Output the [X, Y] coordinate of the center of the cell containing the given text.  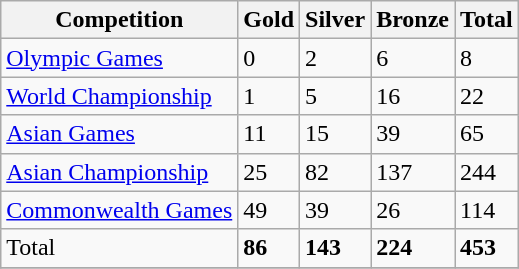
224 [413, 248]
453 [487, 248]
Commonwealth Games [120, 210]
26 [413, 210]
49 [269, 210]
Olympic Games [120, 58]
82 [336, 172]
114 [487, 210]
World Championship [120, 96]
16 [413, 96]
0 [269, 58]
2 [336, 58]
11 [269, 134]
Competition [120, 20]
Bronze [413, 20]
6 [413, 58]
5 [336, 96]
Asian Games [120, 134]
1 [269, 96]
244 [487, 172]
143 [336, 248]
22 [487, 96]
137 [413, 172]
25 [269, 172]
8 [487, 58]
Silver [336, 20]
15 [336, 134]
65 [487, 134]
Gold [269, 20]
86 [269, 248]
Asian Championship [120, 172]
